Determine the (x, y) coordinate at the center of the cell enclosing the given text.  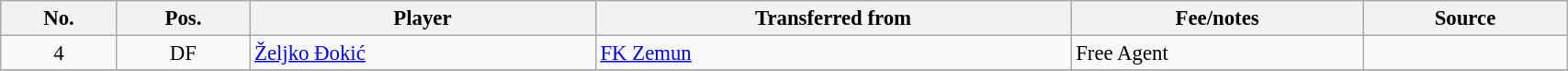
4 (59, 53)
DF (184, 53)
Player (423, 18)
Source (1464, 18)
FK Zemun (833, 53)
Transferred from (833, 18)
Željko Đokić (423, 53)
Pos. (184, 18)
Free Agent (1217, 53)
No. (59, 18)
Fee/notes (1217, 18)
